Search for the cell housing the specified text and yield its (x, y) center coordinate. 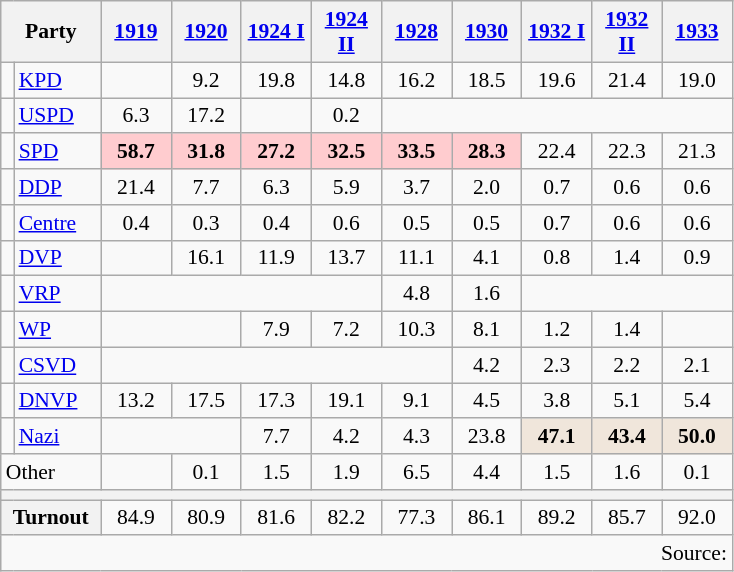
58.7 (136, 152)
USPD (58, 116)
KPD (58, 80)
1919 (136, 32)
13.2 (136, 401)
9.1 (416, 401)
1.2 (557, 330)
9.2 (206, 80)
32.5 (346, 152)
80.9 (206, 518)
84.9 (136, 518)
Nazi (58, 437)
1932 I (557, 32)
1924 II (346, 32)
4.8 (416, 294)
0.9 (697, 258)
19.1 (346, 401)
0.2 (346, 116)
CSVD (58, 365)
0.3 (206, 223)
18.5 (487, 80)
1933 (697, 32)
4.3 (416, 437)
19.8 (276, 80)
23.8 (487, 437)
2.2 (627, 365)
13.7 (346, 258)
7.2 (346, 330)
19.0 (697, 80)
3.8 (557, 401)
92.0 (697, 518)
DDP (58, 187)
1.9 (346, 472)
82.2 (346, 518)
17.5 (206, 401)
0.8 (557, 258)
Source: (366, 554)
19.6 (557, 80)
Turnout (51, 518)
5.9 (346, 187)
43.4 (627, 437)
1928 (416, 32)
11.1 (416, 258)
SPD (58, 152)
86.1 (487, 518)
DNVP (58, 401)
1920 (206, 32)
17.2 (206, 116)
2.3 (557, 365)
Centre (58, 223)
2.0 (487, 187)
Other (51, 472)
22.4 (557, 152)
28.3 (487, 152)
27.2 (276, 152)
2.1 (697, 365)
Party (51, 32)
WP (58, 330)
16.2 (416, 80)
11.9 (276, 258)
89.2 (557, 518)
21.3 (697, 152)
77.3 (416, 518)
DVP (58, 258)
81.6 (276, 518)
5.1 (627, 401)
5.4 (697, 401)
50.0 (697, 437)
1924 I (276, 32)
4.4 (487, 472)
16.1 (206, 258)
4.5 (487, 401)
17.3 (276, 401)
8.1 (487, 330)
4.1 (487, 258)
1930 (487, 32)
6.5 (416, 472)
7.9 (276, 330)
31.8 (206, 152)
VRP (58, 294)
33.5 (416, 152)
1932 II (627, 32)
85.7 (627, 518)
47.1 (557, 437)
10.3 (416, 330)
14.8 (346, 80)
3.7 (416, 187)
22.3 (627, 152)
